Identify which cell holds the provided text, then report its [x, y] central coordinate. 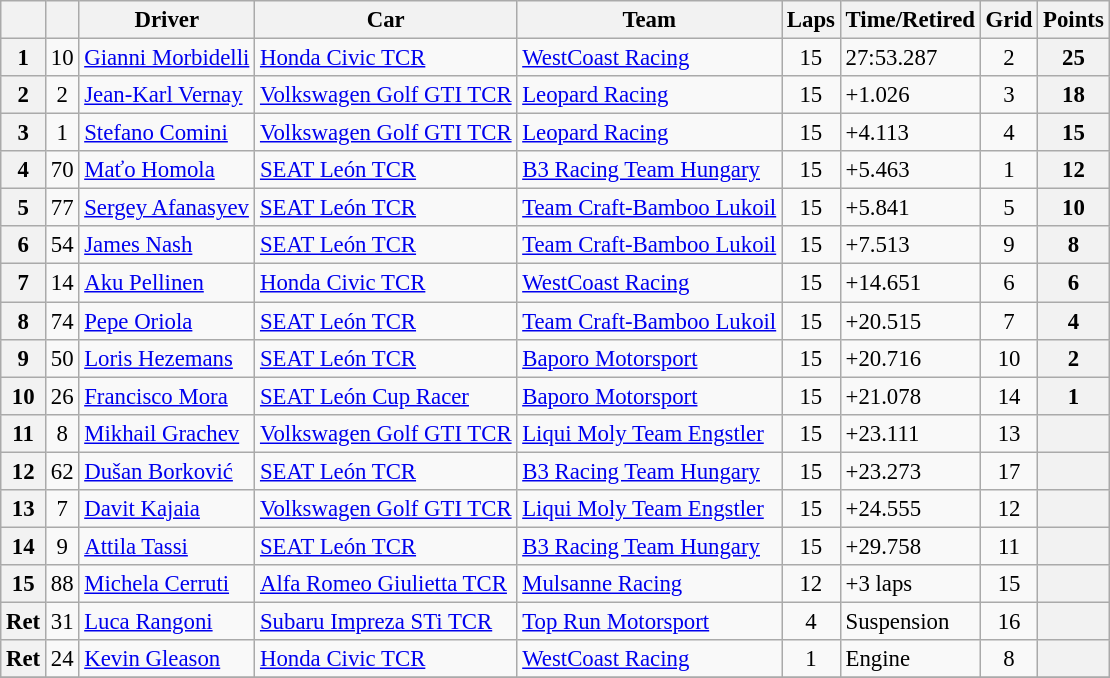
62 [62, 471]
Mulsanne Racing [650, 584]
27:53.287 [910, 58]
SEAT León Cup Racer [386, 396]
+7.513 [910, 245]
Subaru Impreza STi TCR [386, 621]
Jean-Karl Vernay [167, 95]
+23.273 [910, 471]
Mikhail Grachev [167, 433]
+23.111 [910, 433]
Car [386, 20]
Kevin Gleason [167, 659]
+3 laps [910, 584]
+29.758 [910, 546]
24 [62, 659]
+5.841 [910, 208]
Suspension [910, 621]
+4.113 [910, 133]
+20.515 [910, 321]
25 [1074, 58]
18 [1074, 95]
70 [62, 170]
Team [650, 20]
17 [1008, 471]
Gianni Morbidelli [167, 58]
31 [62, 621]
88 [62, 584]
Points [1074, 20]
+21.078 [910, 396]
Davit Kajaia [167, 509]
Maťo Homola [167, 170]
74 [62, 321]
Loris Hezemans [167, 358]
Luca Rangoni [167, 621]
Grid [1008, 20]
Sergey Afanasyev [167, 208]
Laps [812, 20]
50 [62, 358]
Alfa Romeo Giulietta TCR [386, 584]
Stefano Comini [167, 133]
Driver [167, 20]
77 [62, 208]
Engine [910, 659]
Michela Cerruti [167, 584]
+20.716 [910, 358]
Attila Tassi [167, 546]
26 [62, 396]
+1.026 [910, 95]
Francisco Mora [167, 396]
16 [1008, 621]
+14.651 [910, 283]
Pepe Oriola [167, 321]
+24.555 [910, 509]
Time/Retired [910, 20]
54 [62, 245]
Aku Pellinen [167, 283]
+5.463 [910, 170]
Top Run Motorsport [650, 621]
James Nash [167, 245]
Dušan Borković [167, 471]
